Provide the (X, Y) coordinate of the cell's center where the given text is located.  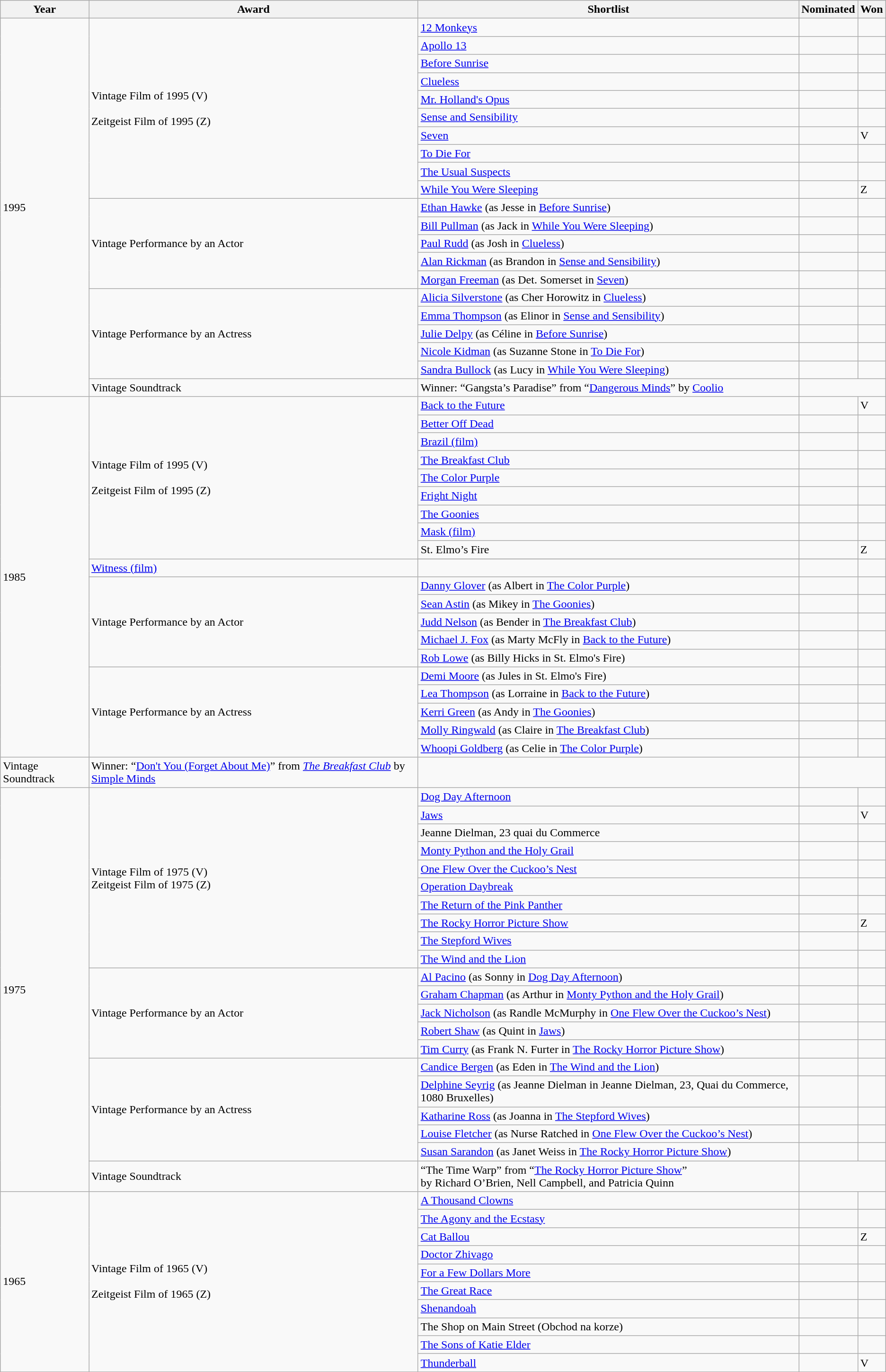
Nominated (828, 9)
The Sons of Katie Elder (609, 1345)
Cat Ballou (609, 1237)
Brazil (film) (609, 442)
Judd Nelson (as Bender in The Breakfast Club) (609, 622)
The Stepford Wives (609, 941)
Shenandoah (609, 1309)
1995 (44, 207)
Danny Glover (as Albert in The Color Purple) (609, 586)
1965 (44, 1282)
Thunderball (609, 1363)
Back to the Future (609, 406)
Better Off Dead (609, 424)
Susan Sarandon (as Janet Weiss in The Rocky Horror Picture Show) (609, 1152)
Jack Nicholson (as Randle McMurphy in One Flew Over the Cuckoo’s Nest) (609, 1013)
Lea Thompson (as Lorraine in Back to the Future) (609, 694)
Witness (film) (254, 568)
Monty Python and the Holy Grail (609, 851)
Molly Ringwald (as Claire in The Breakfast Club) (609, 730)
Nicole Kidman (as Suzanne Stone in To Die For) (609, 352)
Morgan Freeman (as Det. Somerset in Seven) (609, 280)
Michael J. Fox (as Marty McFly in Back to the Future) (609, 640)
The Breakfast Club (609, 460)
Jeanne Dielman, 23 quai du Commerce (609, 833)
Clueless (609, 81)
The Goonies (609, 513)
Paul Rudd (as Josh in Clueless) (609, 244)
Alicia Silverstone (as Cher Horowitz in Clueless) (609, 298)
1975 (44, 989)
1985 (44, 576)
Vintage Film of 1965 (V) Zeitgeist Film of 1965 (Z) (254, 1282)
Vintage Film of 1975 (V) Zeitgeist Film of 1975 (Z) (254, 877)
Graham Chapman (as Arthur in Monty Python and the Holy Grail) (609, 995)
Ethan Hawke (as Jesse in Before Sunrise) (609, 207)
Julie Delpy (as Céline in Before Sunrise) (609, 334)
The Return of the Pink Panther (609, 905)
Rob Lowe (as Billy Hicks in St. Elmo's Fire) (609, 658)
Alan Rickman (as Brandon in Sense and Sensibility) (609, 262)
Al Pacino (as Sonny in Dog Day Afternoon) (609, 977)
Sean Astin (as Mikey in The Goonies) (609, 604)
Bill Pullman (as Jack in While You Were Sleeping) (609, 226)
Delphine Seyrig (as Jeanne Dielman in Jeanne Dielman, 23, Quai du Commerce, 1080 Bruxelles) (609, 1091)
Tim Curry (as Frank N. Furter in The Rocky Horror Picture Show) (609, 1049)
Sense and Sensibility (609, 117)
“The Time Warp” from “The Rocky Horror Picture Show”by Richard O’Brien, Nell Campbell, and Patricia Quinn (609, 1177)
Robert Shaw (as Quint in Jaws) (609, 1031)
The Usual Suspects (609, 171)
The Agony and the Ecstasy (609, 1219)
One Flew Over the Cuckoo’s Nest (609, 869)
The Shop on Main Street (Obchod na korze) (609, 1327)
Dog Day Afternoon (609, 797)
The Rocky Horror Picture Show (609, 923)
For a Few Dollars More (609, 1273)
Emma Thompson (as Elinor in Sense and Sensibility) (609, 316)
Whoopi Goldberg (as Celie in The Color Purple) (609, 748)
Mr. Holland's Opus (609, 99)
Kerri Green (as Andy in The Goonies) (609, 712)
Seven (609, 135)
Before Sunrise (609, 63)
Demi Moore (as Jules in St. Elmo's Fire) (609, 676)
Award (254, 9)
The Color Purple (609, 478)
Katharine Ross (as Joanna in The Stepford Wives) (609, 1115)
Candice Bergen (as Eden in The Wind and the Lion) (609, 1067)
Doctor Zhivago (609, 1255)
Operation Daybreak (609, 887)
Mask (film) (609, 532)
While You Were Sleeping (609, 189)
A Thousand Clowns (609, 1201)
Fright Night (609, 496)
Year (44, 9)
12 Monkeys (609, 27)
Winner: “Don't You (Forget About Me)” from The Breakfast Club by Simple Minds (254, 772)
To Die For (609, 153)
Jaws (609, 814)
St. Elmo’s Fire (609, 550)
Louise Fletcher (as Nurse Ratched in One Flew Over the Cuckoo’s Nest) (609, 1134)
The Wind and the Lion (609, 959)
Sandra Bullock (as Lucy in While You Were Sleeping) (609, 370)
The Great Race (609, 1291)
Winner: “Gangsta’s Paradise” from “Dangerous Minds” by Coolio (609, 388)
Shortlist (609, 9)
Apollo 13 (609, 45)
Won (872, 9)
